Scan for the cell matching the given text and deliver its [X, Y] coordinate at center. 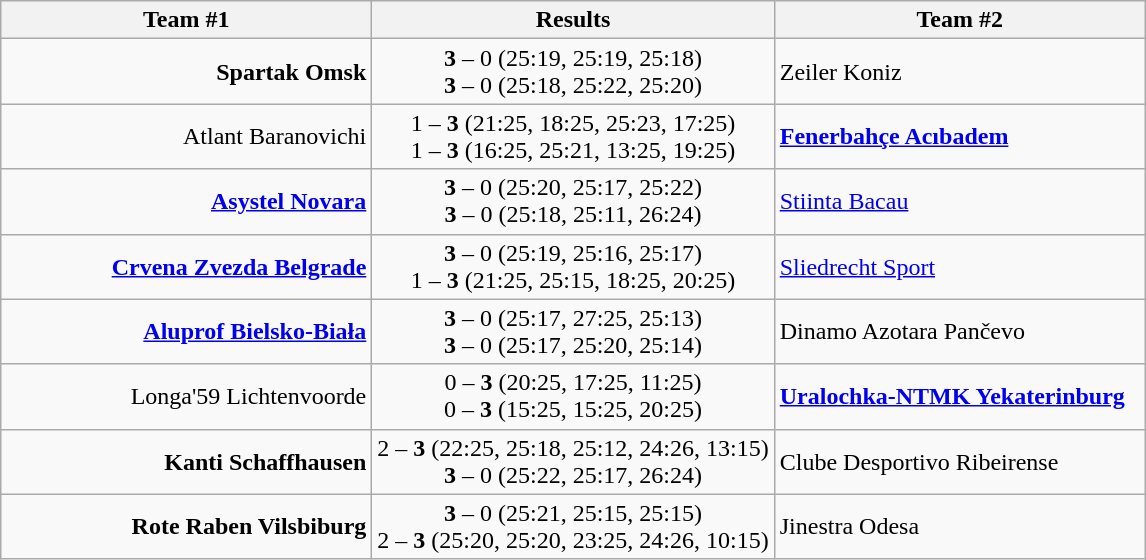
1 – 3 (21:25, 18:25, 25:23, 17:25) 1 – 3 (16:25, 25:21, 13:25, 19:25) [573, 136]
Jinestra Odesa [960, 526]
Clube Desportivo Ribeirense [960, 462]
Aluprof Bielsko-Biała [186, 332]
Team #2 [960, 20]
Sliedrecht Sport [960, 266]
Asystel Novara [186, 202]
Results [573, 20]
Zeiler Koniz [960, 72]
Atlant Baranovichi [186, 136]
2 – 3 (22:25, 25:18, 25:12, 24:26, 13:15) 3 – 0 (25:22, 25:17, 26:24) [573, 462]
Dinamo Azotara Pančevo [960, 332]
3 – 0 (25:19, 25:19, 25:18) 3 – 0 (25:18, 25:22, 25:20) [573, 72]
3 – 0 (25:19, 25:16, 25:17) 1 – 3 (21:25, 25:15, 18:25, 20:25) [573, 266]
Stiinta Bacau [960, 202]
Fenerbahçe Acıbadem [960, 136]
Rote Raben Vilsbiburg [186, 526]
Spartak Omsk [186, 72]
3 – 0 (25:20, 25:17, 25:22) 3 – 0 (25:18, 25:11, 26:24) [573, 202]
Uralochka-NTMK Yekaterinburg [960, 396]
3 – 0 (25:21, 25:15, 25:15) 2 – 3 (25:20, 25:20, 23:25, 24:26, 10:15) [573, 526]
0 – 3 (20:25, 17:25, 11:25) 0 – 3 (15:25, 15:25, 20:25) [573, 396]
Crvena Zvezda Belgrade [186, 266]
Longa'59 Lichtenvoorde [186, 396]
3 – 0 (25:17, 27:25, 25:13) 3 – 0 (25:17, 25:20, 25:14) [573, 332]
Team #1 [186, 20]
Kanti Schaffhausen [186, 462]
